Return [x, y] of the center of cell containing provided text 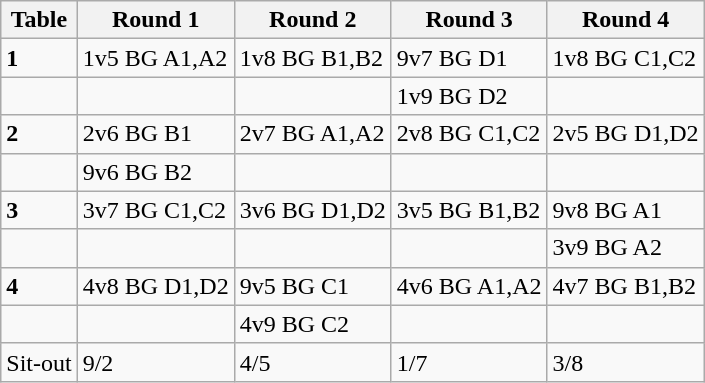
9v8 BG A1 [626, 210]
4v9 BG C2 [312, 324]
2 [39, 134]
1/7 [469, 362]
9v7 BG D1 [469, 58]
4v7 BG B1,B2 [626, 286]
Table [39, 20]
9/2 [156, 362]
2v8 BG C1,C2 [469, 134]
3v6 BG D1,D2 [312, 210]
3v5 BG B1,B2 [469, 210]
3v7 BG C1,C2 [156, 210]
Sit-out [39, 362]
1v8 BG B1,B2 [312, 58]
1v5 BG A1,A2 [156, 58]
4v8 BG D1,D2 [156, 286]
2v6 BG B1 [156, 134]
1v9 BG D2 [469, 96]
4v6 BG A1,A2 [469, 286]
Round 1 [156, 20]
1v8 BG C1,C2 [626, 58]
Round 3 [469, 20]
9v6 BG B2 [156, 172]
3 [39, 210]
1 [39, 58]
3/8 [626, 362]
2v7 BG A1,A2 [312, 134]
4 [39, 286]
Round 2 [312, 20]
9v5 BG C1 [312, 286]
Round 4 [626, 20]
2v5 BG D1,D2 [626, 134]
4/5 [312, 362]
3v9 BG A2 [626, 248]
